Determine the (X, Y) coordinate at the center of the cell enclosing the given text.  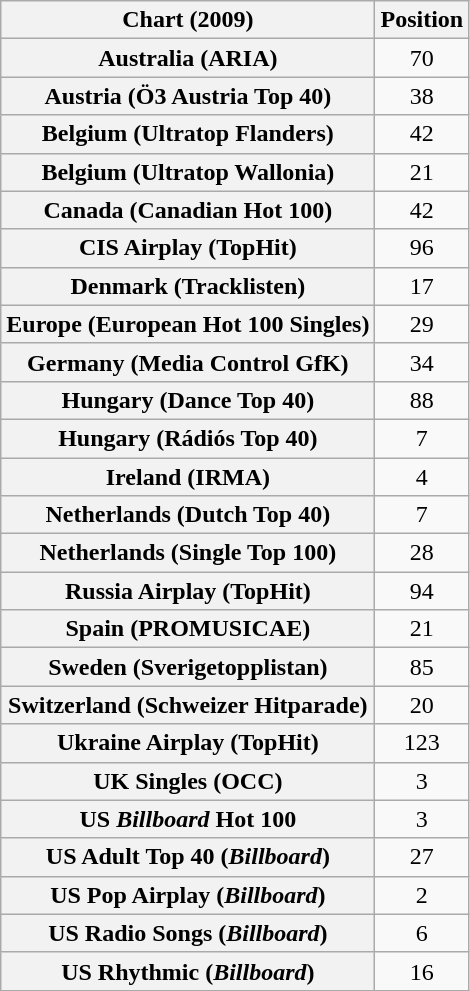
Netherlands (Dutch Top 40) (188, 515)
29 (422, 324)
Canada (Canadian Hot 100) (188, 210)
Australia (ARIA) (188, 58)
85 (422, 667)
38 (422, 96)
16 (422, 971)
Austria (Ö3 Austria Top 40) (188, 96)
6 (422, 933)
88 (422, 400)
Belgium (Ultratop Wallonia) (188, 172)
4 (422, 477)
Netherlands (Single Top 100) (188, 553)
Spain (PROMUSICAE) (188, 629)
US Rhythmic (Billboard) (188, 971)
Russia Airplay (TopHit) (188, 591)
Position (422, 20)
28 (422, 553)
Hungary (Dance Top 40) (188, 400)
96 (422, 248)
123 (422, 743)
94 (422, 591)
UK Singles (OCC) (188, 781)
20 (422, 705)
2 (422, 895)
Denmark (Tracklisten) (188, 286)
Belgium (Ultratop Flanders) (188, 134)
Ukraine Airplay (TopHit) (188, 743)
Sweden (Sverigetopplistan) (188, 667)
Europe (European Hot 100 Singles) (188, 324)
US Billboard Hot 100 (188, 819)
US Adult Top 40 (Billboard) (188, 857)
US Radio Songs (Billboard) (188, 933)
Switzerland (Schweizer Hitparade) (188, 705)
Germany (Media Control GfK) (188, 362)
Ireland (IRMA) (188, 477)
Chart (2009) (188, 20)
34 (422, 362)
CIS Airplay (TopHit) (188, 248)
17 (422, 286)
Hungary (Rádiós Top 40) (188, 438)
US Pop Airplay (Billboard) (188, 895)
70 (422, 58)
27 (422, 857)
